Find where the given text appears and provide that cell's center as [X, Y] coordinate. 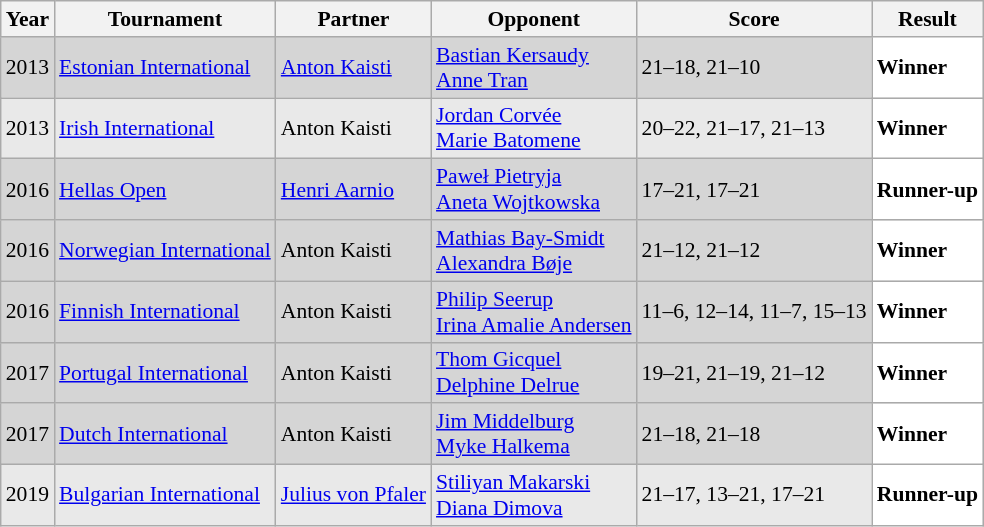
Tournament [165, 19]
Partner [354, 19]
Norwegian International [165, 250]
Jim Middelburg Myke Halkema [534, 434]
Paweł Pietryja Aneta Wojtkowska [534, 190]
Score [754, 19]
Julius von Pfaler [354, 496]
Mathias Bay-Smidt Alexandra Bøje [534, 250]
Jordan Corvée Marie Batomene [534, 128]
21–18, 21–10 [754, 68]
21–12, 21–12 [754, 250]
Dutch International [165, 434]
21–18, 21–18 [754, 434]
Estonian International [165, 68]
Philip Seerup Irina Amalie Andersen [534, 312]
21–17, 13–21, 17–21 [754, 496]
Year [28, 19]
Portugal International [165, 372]
Irish International [165, 128]
17–21, 17–21 [754, 190]
Hellas Open [165, 190]
Stiliyan Makarski Diana Dimova [534, 496]
Thom Gicquel Delphine Delrue [534, 372]
Bulgarian International [165, 496]
20–22, 21–17, 21–13 [754, 128]
19–21, 21–19, 21–12 [754, 372]
Finnish International [165, 312]
Henri Aarnio [354, 190]
11–6, 12–14, 11–7, 15–13 [754, 312]
2019 [28, 496]
Bastian Kersaudy Anne Tran [534, 68]
Result [928, 19]
Opponent [534, 19]
